Identify which cell holds the provided text, then report its (x, y) central coordinate. 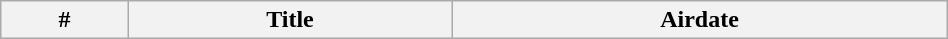
# (64, 20)
Airdate (700, 20)
Title (290, 20)
